Return (X, Y) of the center of cell containing provided text 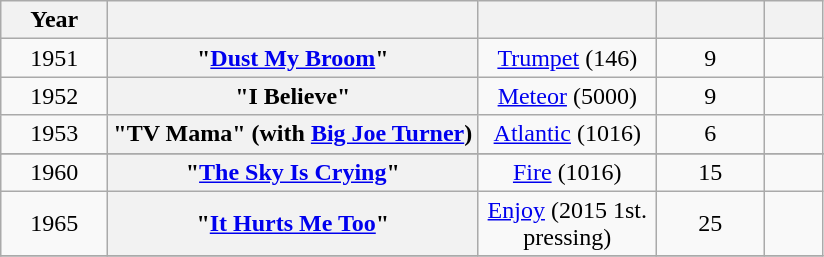
"The Sky Is Crying" (293, 172)
15 (710, 172)
25 (710, 224)
Enjoy (2015 1st. pressing) (568, 224)
6 (710, 134)
Atlantic (1016) (568, 134)
1965 (54, 224)
1952 (54, 96)
Trumpet (146) (568, 58)
"I Believe" (293, 96)
1951 (54, 58)
1960 (54, 172)
1953 (54, 134)
Year (54, 20)
Fire (1016) (568, 172)
"TV Mama" (with Big Joe Turner) (293, 134)
"It Hurts Me Too" (293, 224)
"Dust My Broom" (293, 58)
Meteor (5000) (568, 96)
